Scan for the cell matching the given text and deliver its (X, Y) coordinate at center. 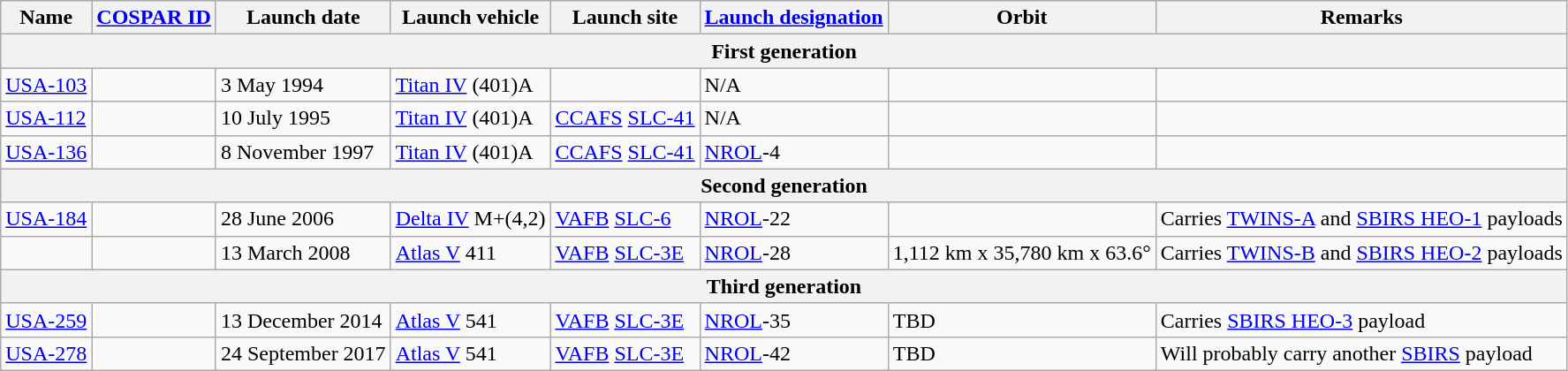
USA-112 (46, 118)
Launch designation (793, 18)
13 March 2008 (303, 253)
NROL-22 (793, 219)
13 December 2014 (303, 320)
USA-103 (46, 85)
Launch vehicle (470, 18)
24 September 2017 (303, 353)
USA-136 (46, 152)
COSPAR ID (154, 18)
VAFB SLC-6 (625, 219)
USA-259 (46, 320)
Launch date (303, 18)
NROL-4 (793, 152)
Remarks (1361, 18)
NROL-42 (793, 353)
NROL-28 (793, 253)
Name (46, 18)
Delta IV M+(4,2) (470, 219)
First generation (784, 51)
Second generation (784, 185)
NROL-35 (793, 320)
Atlas V 411 (470, 253)
Launch site (625, 18)
3 May 1994 (303, 85)
28 June 2006 (303, 219)
USA-278 (46, 353)
8 November 1997 (303, 152)
Orbit (1021, 18)
1,112 km x 35,780 km x 63.6° (1021, 253)
USA-184 (46, 219)
Will probably carry another SBIRS payload (1361, 353)
Carries SBIRS HEO-3 payload (1361, 320)
Third generation (784, 286)
Carries TWINS-B and SBIRS HEO-2 payloads (1361, 253)
Carries TWINS-A and SBIRS HEO-1 payloads (1361, 219)
10 July 1995 (303, 118)
